Capture the cell that displays the provided text and extract its (X, Y) central coordinate. 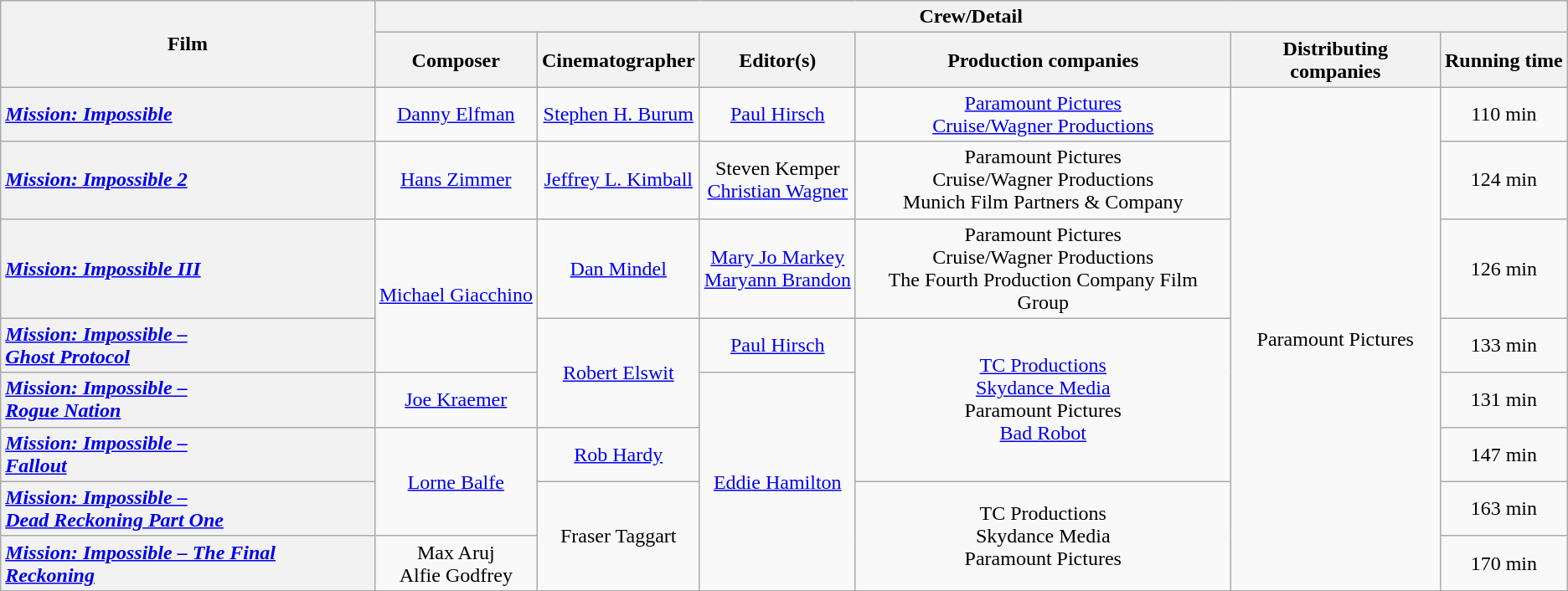
Dan Mindel (618, 268)
Crew/Detail (971, 17)
131 min (1504, 400)
110 min (1504, 114)
Paramount PicturesCruise/Wagner ProductionsMunich Film Partners & Company (1043, 180)
Mission: Impossible III (188, 268)
163 min (1504, 509)
Mission: Impossible –Rogue Nation (188, 400)
Paramount PicturesCruise/Wagner ProductionsThe Fourth Production Company Film Group (1043, 268)
Film (188, 44)
170 min (1504, 563)
Hans Zimmer (456, 180)
Production companies (1043, 60)
Max ArujAlfie Godfrey (456, 563)
Jeffrey L. Kimball (618, 180)
Mission: Impossible – The Final Reckoning (188, 563)
Distributing companies (1335, 60)
Mission: Impossible –Dead Reckoning Part One (188, 509)
Rob Hardy (618, 454)
133 min (1504, 345)
Stephen H. Burum (618, 114)
126 min (1504, 268)
Mary Jo MarkeyMaryann Brandon (777, 268)
TC ProductionsSkydance MediaParamount PicturesBad Robot (1043, 400)
Paramount PicturesCruise/Wagner Productions (1043, 114)
Danny Elfman (456, 114)
Eddie Hamilton (777, 481)
Paramount Pictures (1335, 339)
124 min (1504, 180)
Running time (1504, 60)
147 min (1504, 454)
Cinematographer (618, 60)
Mission: Impossible (188, 114)
Lorne Balfe (456, 481)
Robert Elswit (618, 373)
Michael Giacchino (456, 295)
Steven KemperChristian Wagner (777, 180)
Mission: Impossible –Ghost Protocol (188, 345)
TC ProductionsSkydance MediaParamount Pictures (1043, 536)
Fraser Taggart (618, 536)
Editor(s) (777, 60)
Joe Kraemer (456, 400)
Mission: Impossible 2 (188, 180)
Composer (456, 60)
Mission: Impossible –Fallout (188, 454)
